Find where the given text appears and provide that cell's center as [X, Y] coordinate. 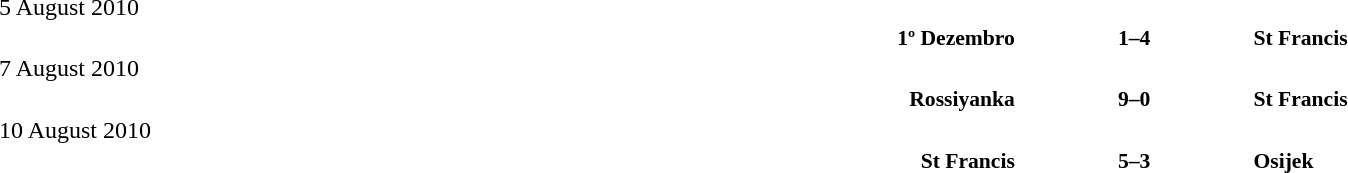
1–4 [1134, 38]
9–0 [1134, 99]
